For the text-containing cell, return its midpoint in (x, y) coordinate format. 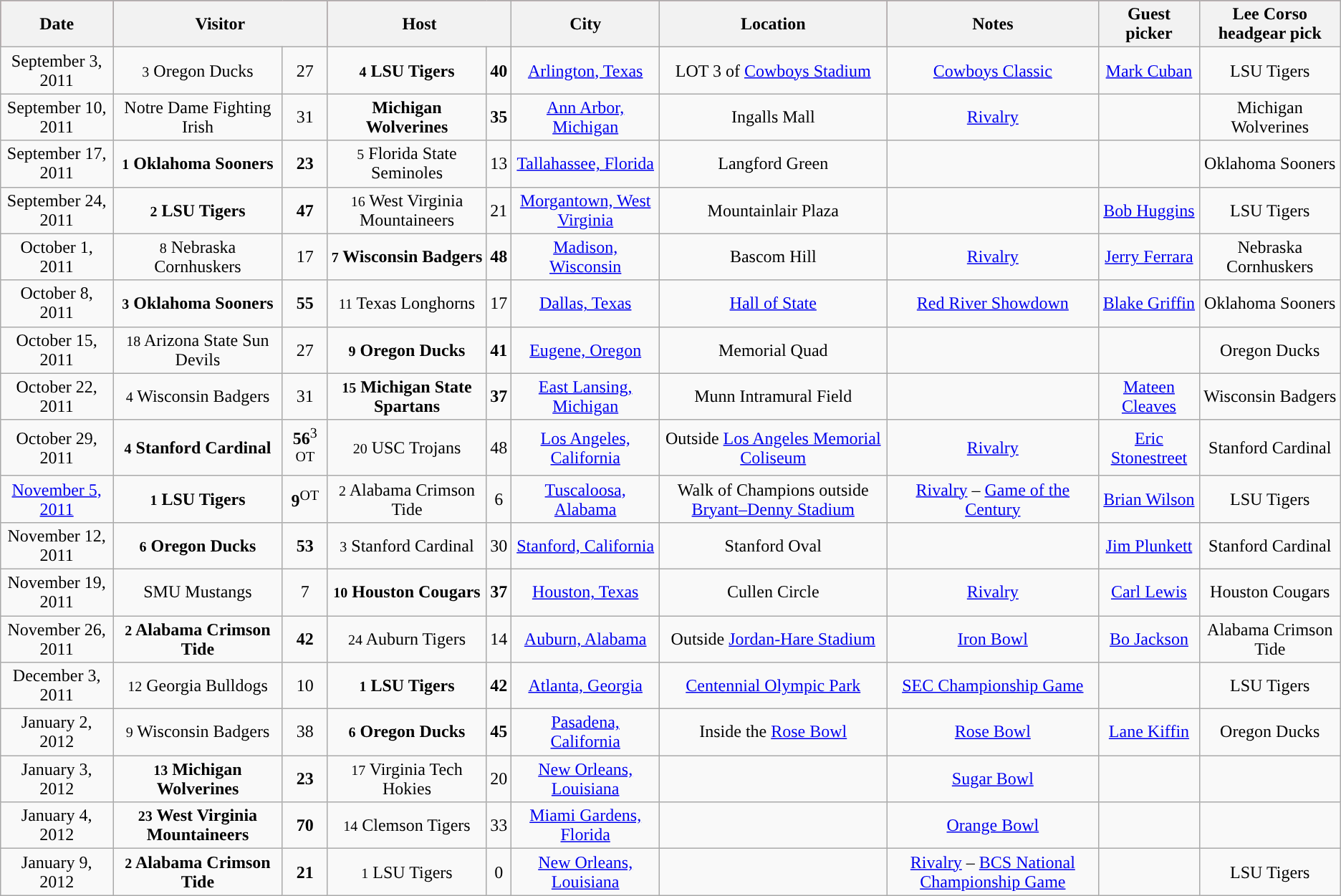
5 Florida State Seminoles (407, 163)
Red River Showdown (993, 304)
Notes (993, 24)
September 24, 2011 (57, 211)
LOT 3 of Cowboys Stadium (774, 70)
18 Arizona State Sun Devils (198, 350)
55 (305, 304)
40 (499, 70)
Inside the Rose Bowl (774, 732)
October 1, 2011 (57, 256)
Location (774, 24)
October 8, 2011 (57, 304)
Stanford Oval (774, 546)
Bob Huggins (1149, 211)
September 17, 2011 (57, 163)
Host (420, 24)
Eric Stonestreet (1149, 448)
70 (305, 825)
Cowboys Classic (993, 70)
September 3, 2011 (57, 70)
20 (499, 779)
3 Oklahoma Sooners (198, 304)
SMU Mustangs (198, 592)
33 (499, 825)
2 LSU Tigers (198, 211)
East Lansing, Michigan (586, 397)
Alabama Crimson Tide (1269, 639)
December 3, 2011 (57, 686)
Los Angeles, California (586, 448)
17 Virginia Tech Hokies (407, 779)
Mark Cuban (1149, 70)
Orange Bowl (993, 825)
Madison, Wisconsin (586, 256)
Atlanta, Georgia (586, 686)
Ann Arbor, Michigan (586, 117)
Carl Lewis (1149, 592)
13 (499, 163)
Outside Los Angeles Memorial Coliseum (774, 448)
November 12, 2011 (57, 546)
45 (499, 732)
Ingalls Mall (774, 117)
Stanford, California (586, 546)
January 3, 2012 (57, 779)
November 19, 2011 (57, 592)
October 22, 2011 (57, 397)
Bascom Hill (774, 256)
Mateen Cleaves (1149, 397)
Blake Griffin (1149, 304)
Mountainlair Plaza (774, 211)
Guest picker (1149, 24)
Rivalry – Game of the Century (993, 498)
Dallas, Texas (586, 304)
Houston Cougars (1269, 592)
10 Houston Cougars (407, 592)
Bo Jackson (1149, 639)
9OT (305, 498)
September 10, 2011 (57, 117)
Arlington, Texas (586, 70)
Eugene, Oregon (586, 350)
35 (499, 117)
Jim Plunkett (1149, 546)
Morgantown, West Virginia (586, 211)
City (586, 24)
3 Stanford Cardinal (407, 546)
Munn Intramural Field (774, 397)
Miami Gardens, Florida (586, 825)
Jerry Ferrara (1149, 256)
20 USC Trojans (407, 448)
1 Oklahoma Sooners (198, 163)
Lee Corso headgear pick (1269, 24)
30 (499, 546)
Lane Kiffin (1149, 732)
Auburn, Alabama (586, 639)
3 Oregon Ducks (198, 70)
47 (305, 211)
41 (499, 350)
Iron Bowl (993, 639)
13 Michigan Wolverines (198, 779)
Hall of State (774, 304)
Langford Green (774, 163)
Walk of Champions outside Bryant–Denny Stadium (774, 498)
January 4, 2012 (57, 825)
11 Texas Longhorns (407, 304)
7 (305, 592)
16 West Virginia Mountaineers (407, 211)
15 Michigan State Spartans (407, 397)
9 Wisconsin Badgers (198, 732)
4 Stanford Cardinal (198, 448)
Notre Dame Fighting Irish (198, 117)
563 OT (305, 448)
Cullen Circle (774, 592)
53 (305, 546)
Rose Bowl (993, 732)
38 (305, 732)
Centennial Olympic Park (774, 686)
24 Auburn Tigers (407, 639)
SEC Championship Game (993, 686)
Wisconsin Badgers (1269, 397)
9 Oregon Ducks (407, 350)
12 Georgia Bulldogs (198, 686)
January 9, 2012 (57, 872)
4 LSU Tigers (407, 70)
8 Nebraska Cornhuskers (198, 256)
October 29, 2011 (57, 448)
November 5, 2011 (57, 498)
November 26, 2011 (57, 639)
4 Wisconsin Badgers (198, 397)
Rivalry – BCS National Championship Game (993, 872)
Sugar Bowl (993, 779)
10 (305, 686)
October 15, 2011 (57, 350)
23 West Virginia Mountaineers (198, 825)
January 2, 2012 (57, 732)
0 (499, 872)
Date (57, 24)
Tallahassee, Florida (586, 163)
Pasadena, California (586, 732)
6 (499, 498)
Memorial Quad (774, 350)
Houston, Texas (586, 592)
14 (499, 639)
14 Clemson Tigers (407, 825)
Tuscaloosa, Alabama (586, 498)
Nebraska Cornhuskers (1269, 256)
Visitor (221, 24)
Brian Wilson (1149, 498)
7 Wisconsin Badgers (407, 256)
Outside Jordan-Hare Stadium (774, 639)
